Find where the given text appears and provide that cell's center as [x, y] coordinate. 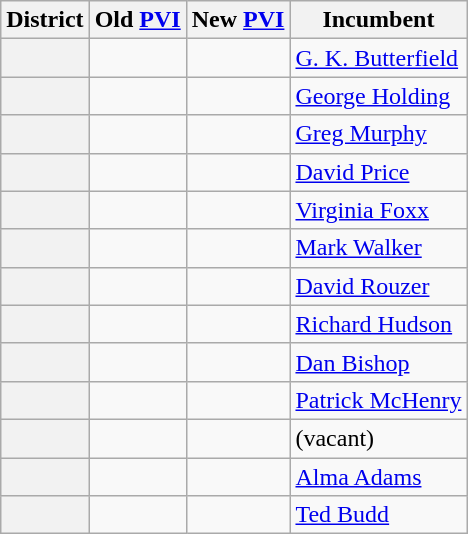
Greg Murphy [378, 134]
Old PVI [138, 20]
(vacant) [378, 438]
G. K. Butterfield [378, 58]
Patrick McHenry [378, 400]
Dan Bishop [378, 362]
George Holding [378, 96]
Ted Budd [378, 515]
Richard Hudson [378, 324]
Virginia Foxx [378, 210]
David Price [378, 172]
Alma Adams [378, 477]
Mark Walker [378, 248]
New PVI [238, 20]
District [45, 20]
David Rouzer [378, 286]
Incumbent [378, 20]
